Pinpoint the cell where the given text exists, returning its (X, Y) midpoint coordinate. 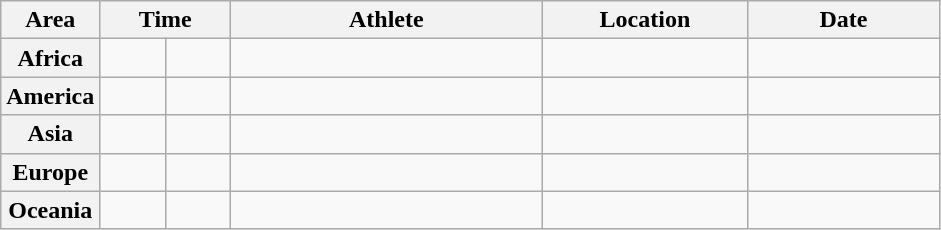
Oceania (50, 210)
Athlete (386, 20)
Area (50, 20)
Time (166, 20)
Africa (50, 58)
Europe (50, 172)
Asia (50, 134)
Location (645, 20)
America (50, 96)
Date (844, 20)
